Provide the (X, Y) coordinate of the cell's center where the given text is located.  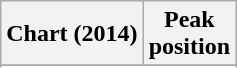
Chart (2014) (72, 34)
Peakposition (189, 34)
